Output the (X, Y) coordinate of the center of the cell containing the given text.  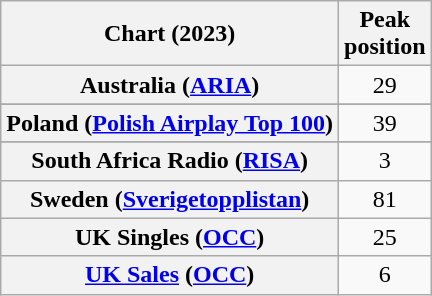
UK Singles (OCC) (170, 237)
South Africa Radio (RISA) (170, 161)
25 (385, 237)
39 (385, 123)
6 (385, 275)
29 (385, 85)
3 (385, 161)
Peakposition (385, 34)
Poland (Polish Airplay Top 100) (170, 123)
Chart (2023) (170, 34)
Australia (ARIA) (170, 85)
Sweden (Sverigetopplistan) (170, 199)
81 (385, 199)
UK Sales (OCC) (170, 275)
